Return [X, Y] of the center of cell containing provided text 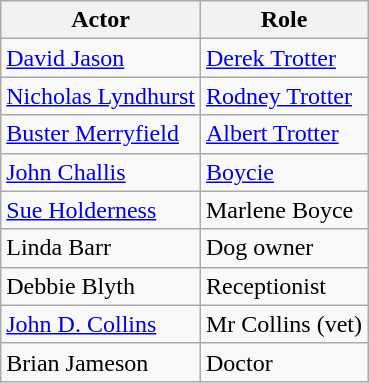
Actor [101, 20]
Mr Collins (vet) [284, 324]
Brian Jameson [101, 362]
Derek Trotter [284, 58]
Receptionist [284, 286]
Doctor [284, 362]
David Jason [101, 58]
Boycie [284, 172]
John D. Collins [101, 324]
Nicholas Lyndhurst [101, 96]
Marlene Boyce [284, 210]
John Challis [101, 172]
Buster Merryfield [101, 134]
Debbie Blyth [101, 286]
Linda Barr [101, 248]
Albert Trotter [284, 134]
Role [284, 20]
Dog owner [284, 248]
Sue Holderness [101, 210]
Rodney Trotter [284, 96]
